Search for the cell housing the specified text and yield its (X, Y) center coordinate. 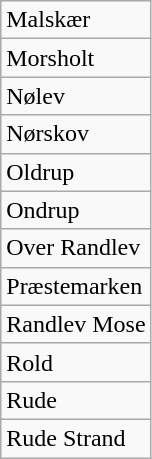
Nølev (76, 96)
Præstemarken (76, 286)
Morsholt (76, 58)
Over Randlev (76, 248)
Rude Strand (76, 438)
Rold (76, 362)
Oldrup (76, 172)
Malskær (76, 20)
Randlev Mose (76, 324)
Ondrup (76, 210)
Nørskov (76, 134)
Rude (76, 400)
